Scan for the cell matching the given text and deliver its (X, Y) coordinate at center. 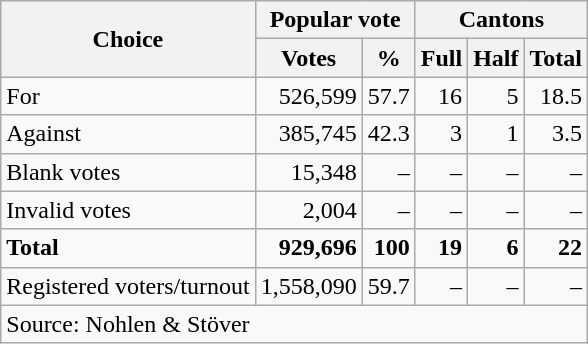
100 (388, 248)
% (388, 58)
Cantons (501, 20)
Invalid votes (128, 210)
Half (496, 58)
3.5 (556, 134)
42.3 (388, 134)
526,599 (308, 96)
929,696 (308, 248)
15,348 (308, 172)
1 (496, 134)
57.7 (388, 96)
1,558,090 (308, 286)
Registered voters/turnout (128, 286)
6 (496, 248)
Choice (128, 39)
2,004 (308, 210)
18.5 (556, 96)
59.7 (388, 286)
385,745 (308, 134)
Full (441, 58)
16 (441, 96)
5 (496, 96)
Blank votes (128, 172)
Source: Nohlen & Stöver (294, 324)
22 (556, 248)
19 (441, 248)
3 (441, 134)
Against (128, 134)
For (128, 96)
Votes (308, 58)
Popular vote (335, 20)
